For the text-containing cell, return its midpoint in (x, y) coordinate format. 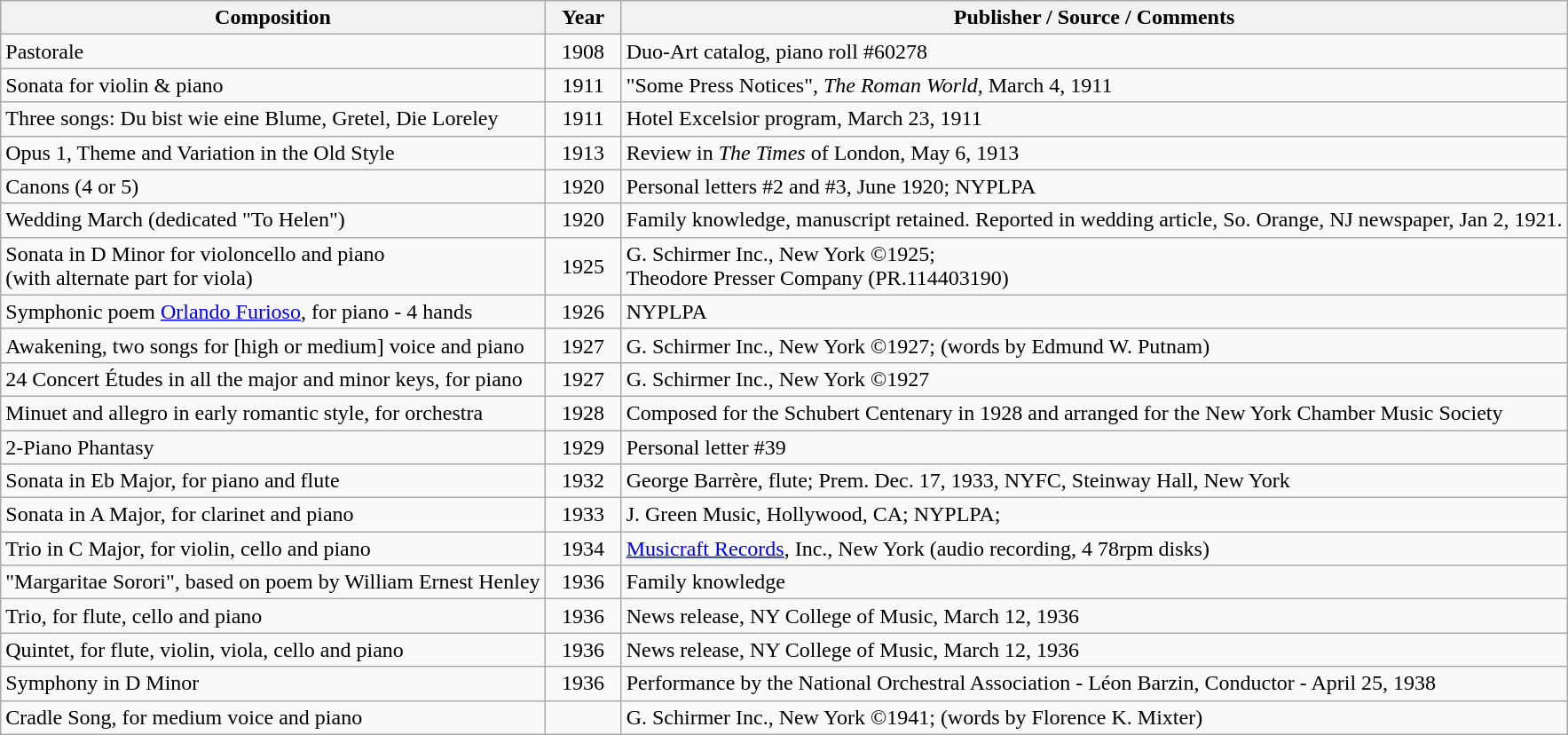
Pastorale (273, 51)
NYPLPA (1094, 312)
Personal letters #2 and #3, June 1920; NYPLPA (1094, 186)
Musicraft Records, Inc., New York (audio recording, 4 78rpm disks) (1094, 549)
"Margaritae Sorori", based on poem by William Ernest Henley (273, 582)
1932 (583, 481)
1934 (583, 549)
Trio, for flute, cello and piano (273, 616)
J. Green Music, Hollywood, CA; NYPLPA; (1094, 515)
G. Schirmer Inc., New York ©1927; (words by Edmund W. Putnam) (1094, 345)
Sonata in Eb Major, for piano and flute (273, 481)
Duo-Art catalog, piano roll #60278 (1094, 51)
24 Concert Études in all the major and minor keys, for piano (273, 379)
Family knowledge (1094, 582)
Canons (4 or 5) (273, 186)
Composition (273, 18)
Sonata in A Major, for clarinet and piano (273, 515)
1913 (583, 153)
Minuet and allegro in early romantic style, for orchestra (273, 413)
Personal letter #39 (1094, 447)
1929 (583, 447)
G. Schirmer Inc., New York ©1927 (1094, 379)
Publisher / Source / Comments (1094, 18)
Symphony in D Minor (273, 684)
Year (583, 18)
Review in The Times of London, May 6, 1913 (1094, 153)
Family knowledge, manuscript retained. Reported in wedding article, So. Orange, NJ newspaper, Jan 2, 1921. (1094, 220)
2-Piano Phantasy (273, 447)
1926 (583, 312)
Sonata for violin & piano (273, 85)
G. Schirmer Inc., New York ©1925;Theodore Presser Company (PR.114403190) (1094, 266)
Composed for the Schubert Centenary in 1928 and arranged for the New York Chamber Music Society (1094, 413)
1908 (583, 51)
Symphonic poem Orlando Furioso, for piano - 4 hands (273, 312)
Cradle Song, for medium voice and piano (273, 717)
George Barrère, flute; Prem. Dec. 17, 1933, NYFC, Steinway Hall, New York (1094, 481)
1925 (583, 266)
Sonata in D Minor for violoncello and piano(with alternate part for viola) (273, 266)
1933 (583, 515)
Performance by the National Orchestral Association - Léon Barzin, Conductor - April 25, 1938 (1094, 684)
Opus 1, Theme and Variation in the Old Style (273, 153)
1928 (583, 413)
Hotel Excelsior program, March 23, 1911 (1094, 119)
Three songs: Du bist wie eine Blume, Gretel, Die Loreley (273, 119)
Quintet, for flute, violin, viola, cello and piano (273, 650)
Awakening, two songs for [high or medium] voice and piano (273, 345)
Trio in C Major, for violin, cello and piano (273, 549)
G. Schirmer Inc., New York ©1941; (words by Florence K. Mixter) (1094, 717)
Wedding March (dedicated "To Helen") (273, 220)
"Some Press Notices", The Roman World, March 4, 1911 (1094, 85)
